Capture the cell that displays the provided text and extract its [X, Y] central coordinate. 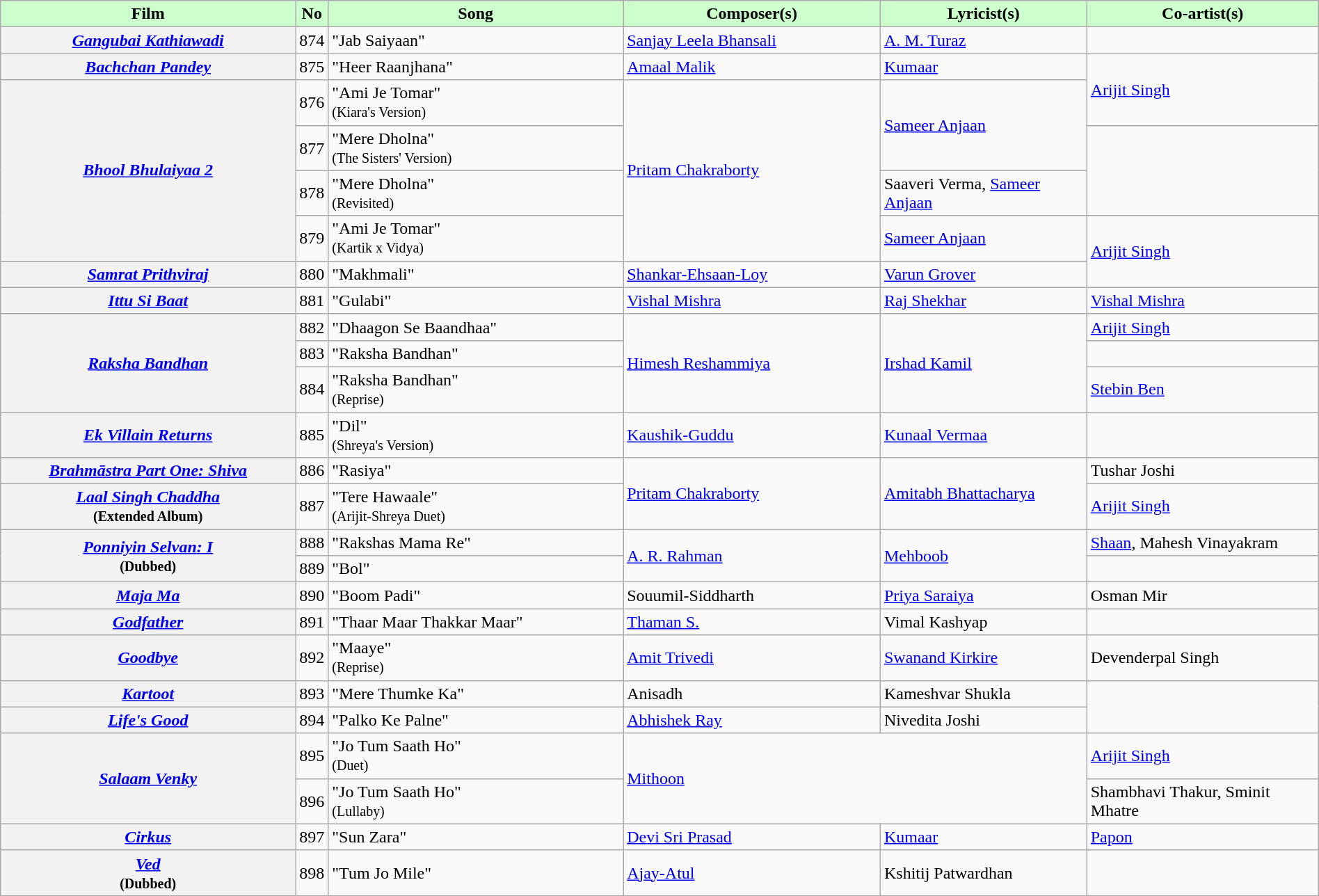
A. M. Turaz [984, 40]
893 [312, 694]
888 [312, 543]
883 [312, 353]
896 [312, 801]
Mithoon [855, 778]
"Jab Saiyaan" [476, 40]
Cirkus [148, 837]
Song [476, 14]
887 [312, 506]
"Tum Jo Mile" [476, 872]
Swanand Kirkire [984, 658]
889 [312, 569]
898 [312, 872]
881 [312, 301]
Himesh Reshammiya [752, 363]
Raksha Bandhan [148, 363]
878 [312, 193]
875 [312, 67]
879 [312, 238]
890 [312, 595]
Ved(Dubbed) [148, 872]
Anisadh [752, 694]
Devi Sri Prasad [752, 837]
"Mere Thumke Ka" [476, 694]
897 [312, 837]
882 [312, 327]
"Jo Tum Saath Ho"(Lullaby) [476, 801]
874 [312, 40]
Ittu Si Baat [148, 301]
884 [312, 390]
Souumil-Siddharth [752, 595]
876 [312, 103]
"Rasiya" [476, 471]
Samrat Prithviraj [148, 274]
"Raksha Bandhan" [476, 353]
Irshad Kamil [984, 363]
Composer(s) [752, 14]
Tushar Joshi [1202, 471]
"Gulabi" [476, 301]
Shaan, Mahesh Vinayakram [1202, 543]
Godfather [148, 622]
Sanjay Leela Bhansali [752, 40]
Raj Shekhar [984, 301]
"Palko Ke Palne" [476, 720]
Mehboob [984, 556]
Vimal Kashyap [984, 622]
Salaam Venky [148, 778]
Ajay-Atul [752, 872]
Saaveri Verma, Sameer Anjaan [984, 193]
"Jo Tum Saath Ho"(Duet) [476, 755]
No [312, 14]
Amitabh Bhattacharya [984, 494]
"Ami Je Tomar"(Kartik x Vidya) [476, 238]
Abhishek Ray [752, 720]
Ek Villain Returns [148, 434]
"Dil"(Shreya's Version) [476, 434]
877 [312, 147]
Goodbye [148, 658]
"Ami Je Tomar"(Kiara's Version) [476, 103]
Priya Saraiya [984, 595]
"Rakshas Mama Re" [476, 543]
891 [312, 622]
"Dhaagon Se Baandhaa" [476, 327]
894 [312, 720]
Papon [1202, 837]
"Sun Zara" [476, 837]
Kshitij Patwardhan [984, 872]
"Raksha Bandhan"(Reprise) [476, 390]
Bhool Bhulaiyaa 2 [148, 170]
"Mere Dholna"(The Sisters' Version) [476, 147]
Devenderpal Singh [1202, 658]
Shambhavi Thakur, Sminit Mhatre [1202, 801]
Lyricist(s) [984, 14]
"Thaar Maar Thakkar Maar" [476, 622]
Kartoot [148, 694]
885 [312, 434]
Nivedita Joshi [984, 720]
Ponniyin Selvan: I(Dubbed) [148, 556]
Kameshvar Shukla [984, 694]
Shankar-Ehsaan-Loy [752, 274]
Gangubai Kathiawadi [148, 40]
Maja Ma [148, 595]
"Maaye"(Reprise) [476, 658]
"Boom Padi" [476, 595]
Film [148, 14]
Thaman S. [752, 622]
"Mere Dholna"(Revisited) [476, 193]
A. R. Rahman [752, 556]
Kunaal Vermaa [984, 434]
880 [312, 274]
Amit Trivedi [752, 658]
892 [312, 658]
"Bol" [476, 569]
Co-artist(s) [1202, 14]
Bachchan Pandey [148, 67]
Laal Singh Chaddha(Extended Album) [148, 506]
"Makhmali" [476, 274]
"Heer Raanjhana" [476, 67]
Amaal Malik [752, 67]
Brahmāstra Part One: Shiva [148, 471]
Life's Good [148, 720]
Kaushik-Guddu [752, 434]
Stebin Ben [1202, 390]
895 [312, 755]
Osman Mir [1202, 595]
Varun Grover [984, 274]
"Tere Hawaale"(Arijit-Shreya Duet) [476, 506]
886 [312, 471]
